From the cell containing the given text, extract its center point as (X, Y) coordinate. 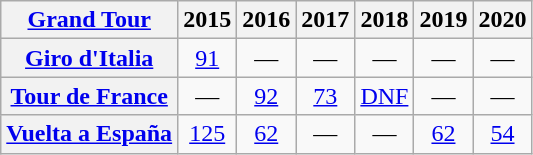
2019 (444, 20)
Vuelta a España (90, 134)
2020 (502, 20)
2016 (266, 20)
92 (266, 96)
2015 (208, 20)
Tour de France (90, 96)
2017 (326, 20)
73 (326, 96)
2018 (384, 20)
91 (208, 58)
125 (208, 134)
Giro d'Italia (90, 58)
54 (502, 134)
Grand Tour (90, 20)
DNF (384, 96)
